Pinpoint the cell where the given text exists, returning its [x, y] midpoint coordinate. 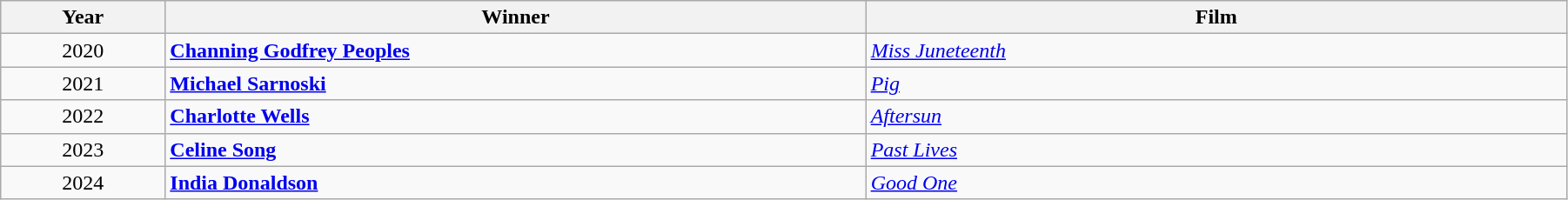
Past Lives [1216, 150]
Pig [1216, 83]
Aftersun [1216, 117]
Celine Song [515, 150]
Charlotte Wells [515, 117]
Film [1216, 17]
Michael Sarnoski [515, 83]
2023 [84, 150]
Winner [515, 17]
India Donaldson [515, 183]
Miss Juneteenth [1216, 50]
2024 [84, 183]
2021 [84, 83]
2022 [84, 117]
Year [84, 17]
2020 [84, 50]
Good One [1216, 183]
Channing Godfrey Peoples [515, 50]
